Find where the given text appears and provide that cell's center as [x, y] coordinate. 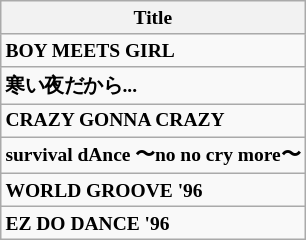
Title [153, 18]
寒い夜だから... [153, 85]
WORLD GROOVE '96 [153, 190]
survival dAnce 〜no no cry more〜 [153, 155]
BOY MEETS GIRL [153, 50]
EZ DO DANCE '96 [153, 222]
CRAZY GONNA CRAZY [153, 120]
